Return the [x, y] coordinate for the center point of the cell that contains the specified text.  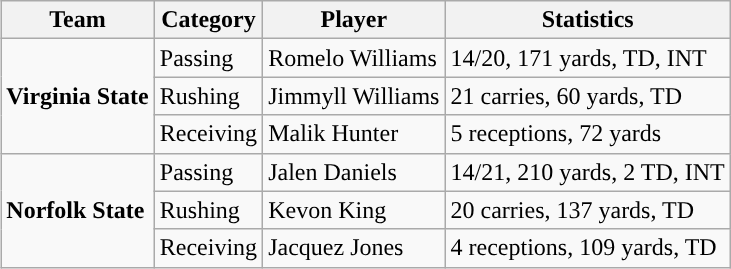
4 receptions, 109 yards, TD [588, 248]
Statistics [588, 20]
20 carries, 137 yards, TD [588, 210]
Malik Hunter [354, 134]
Player [354, 20]
Team [78, 20]
Jimmyll Williams [354, 96]
Category [208, 20]
Kevon King [354, 210]
Virginia State [78, 96]
21 carries, 60 yards, TD [588, 96]
14/21, 210 yards, 2 TD, INT [588, 172]
Jalen Daniels [354, 172]
Jacquez Jones [354, 248]
Romelo Williams [354, 58]
14/20, 171 yards, TD, INT [588, 58]
5 receptions, 72 yards [588, 134]
Norfolk State [78, 210]
